Detect which cell encompasses the target text, then output its [X, Y] center coordinate. 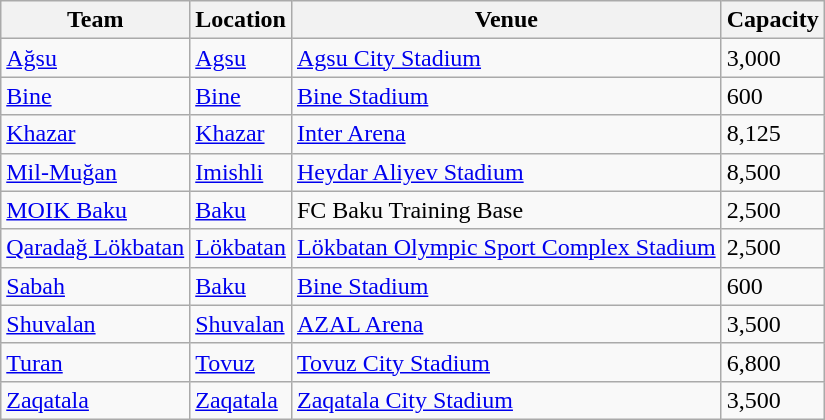
Team [96, 20]
Venue [506, 20]
Capacity [772, 20]
8,500 [772, 172]
3,000 [772, 58]
FC Baku Training Base [506, 210]
Turan [96, 362]
8,125 [772, 134]
Agsu [241, 58]
Qaradağ Lökbatan [96, 248]
Sabah [96, 286]
Zaqatala City Stadium [506, 400]
Agsu City Stadium [506, 58]
Lökbatan Olympic Sport Complex Stadium [506, 248]
Lökbatan [241, 248]
AZAL Arena [506, 324]
Mil-Muğan [96, 172]
Inter Arena [506, 134]
Imishli [241, 172]
6,800 [772, 362]
Tovuz [241, 362]
Tovuz City Stadium [506, 362]
Heydar Aliyev Stadium [506, 172]
Ağsu [96, 58]
Location [241, 20]
MOIK Baku [96, 210]
